Extract the (x, y) coordinate from the center of the cell holding the provided text.  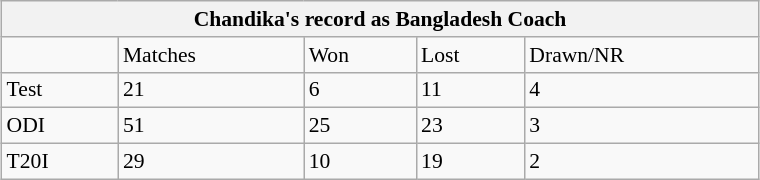
2 (641, 162)
10 (360, 162)
Won (360, 55)
Matches (211, 55)
T20I (60, 162)
ODI (60, 126)
51 (211, 126)
Chandika's record as Bangladesh Coach (380, 19)
4 (641, 90)
Lost (470, 55)
3 (641, 126)
Drawn/NR (641, 55)
19 (470, 162)
29 (211, 162)
6 (360, 90)
21 (211, 90)
Test (60, 90)
25 (360, 126)
11 (470, 90)
23 (470, 126)
